Return the [x, y] coordinate for the center point of the cell that contains the specified text.  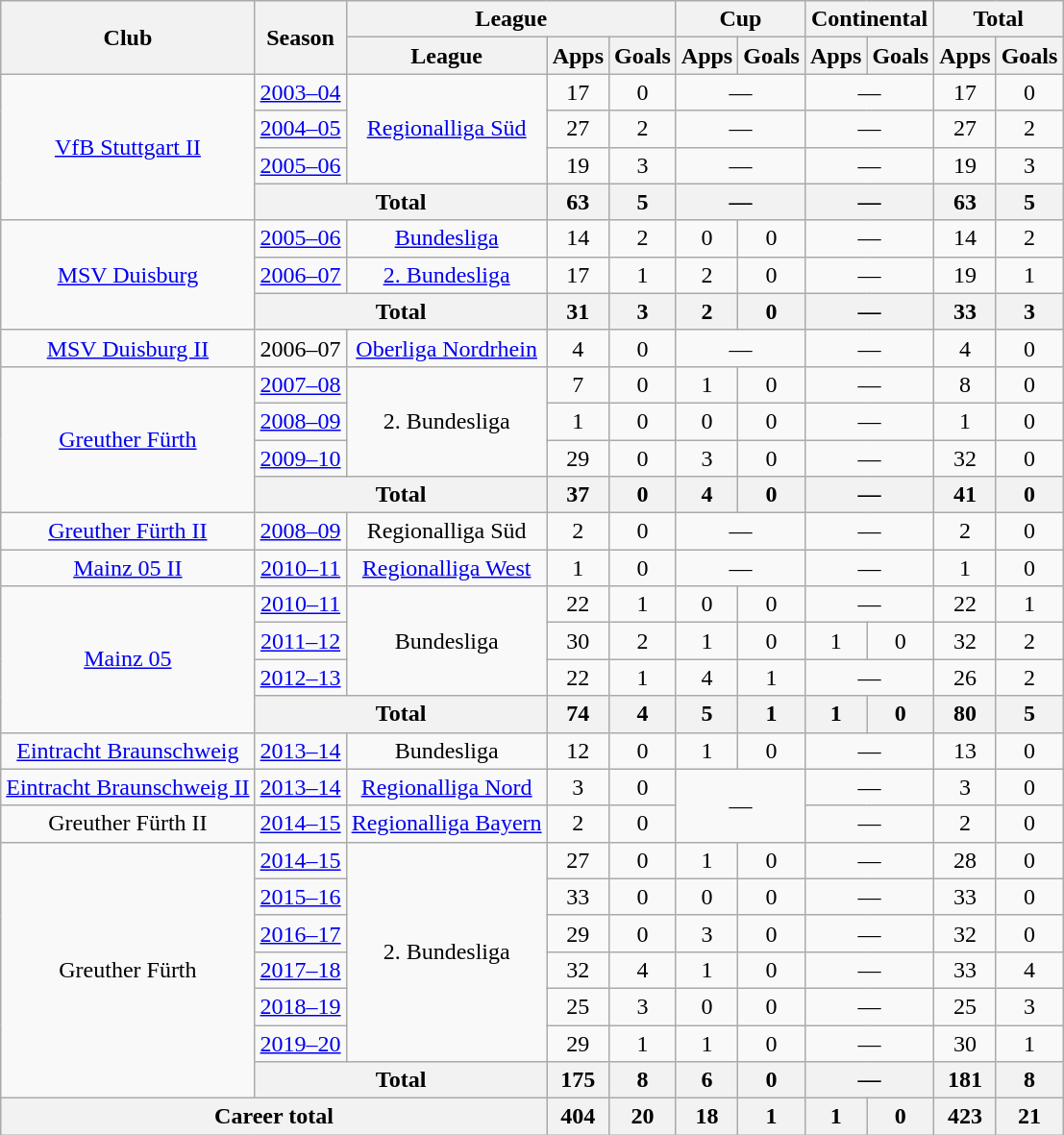
74 [578, 714]
Cup [740, 19]
VfB Stuttgart II [128, 147]
2004–05 [300, 129]
Club [128, 37]
Regionalliga Nord [446, 787]
21 [1029, 1117]
41 [965, 495]
7 [578, 384]
37 [578, 495]
Season [300, 37]
6 [706, 1080]
Oberliga Nordrhein [446, 348]
2011–12 [300, 641]
181 [965, 1080]
2015–16 [300, 897]
18 [706, 1117]
404 [578, 1117]
Regionalliga Bayern [446, 824]
Mainz 05 [128, 659]
MSV Duisburg II [128, 348]
MSV Duisburg [128, 275]
Eintracht Braunschweig II [128, 787]
20 [643, 1117]
2019–20 [300, 1043]
Career total [274, 1117]
31 [578, 311]
175 [578, 1080]
Continental [869, 19]
26 [965, 678]
2018–19 [300, 1006]
2009–10 [300, 458]
12 [578, 751]
Mainz 05 II [128, 568]
2007–08 [300, 384]
423 [965, 1117]
2017–18 [300, 970]
80 [965, 714]
13 [965, 751]
2016–17 [300, 933]
Regionalliga West [446, 568]
Eintracht Braunschweig [128, 751]
2003–04 [300, 92]
28 [965, 860]
2012–13 [300, 678]
